Search for the cell housing the specified text and yield its [X, Y] center coordinate. 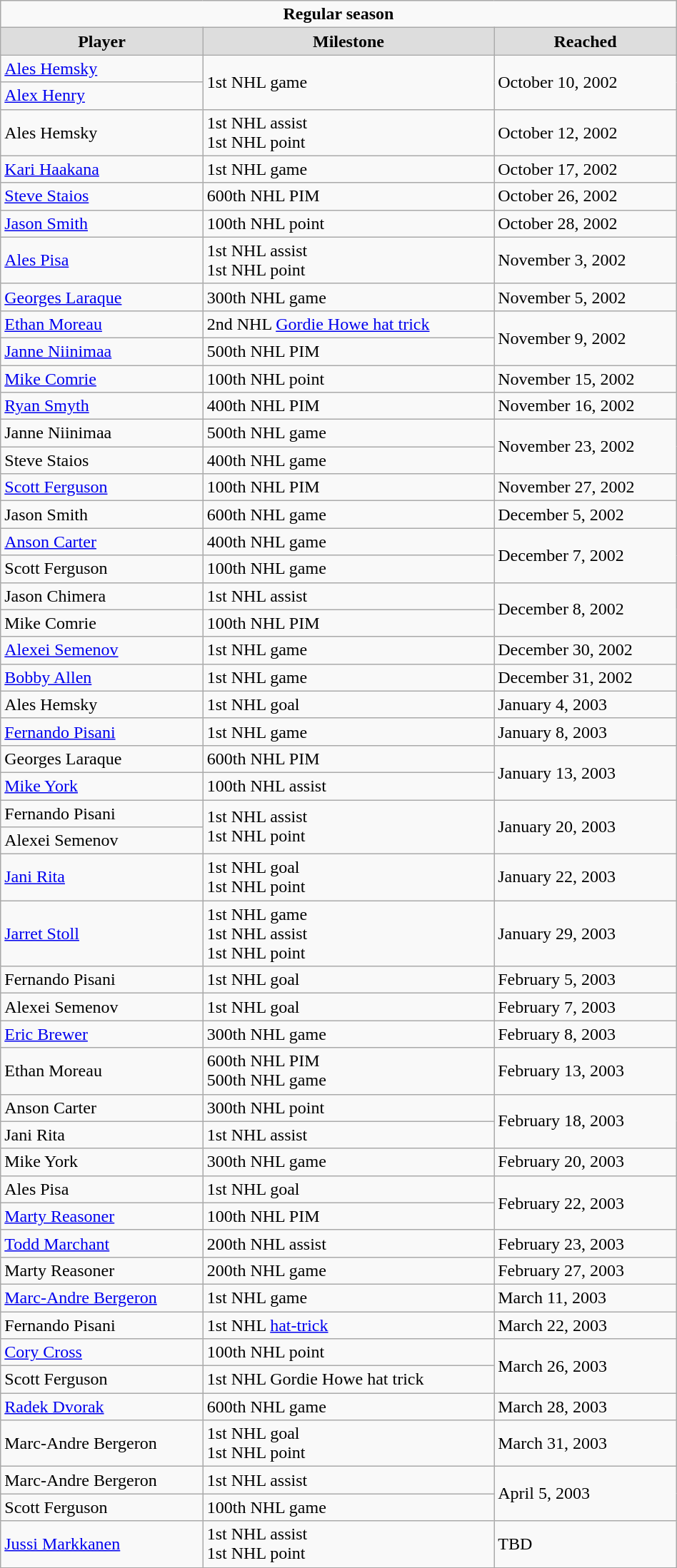
200th NHL assist [348, 1243]
March 22, 2003 [586, 1325]
1st NHL game1st NHL assist1st NHL point [348, 934]
January 8, 2003 [586, 732]
November 9, 2002 [586, 338]
March 11, 2003 [586, 1298]
January 20, 2003 [586, 826]
October 26, 2002 [586, 196]
November 16, 2002 [586, 406]
Jarret Stoll [101, 934]
Cory Cross [101, 1352]
December 8, 2002 [586, 610]
December 31, 2002 [586, 677]
February 7, 2003 [586, 1007]
100th NHL assist [348, 786]
January 22, 2003 [586, 878]
December 30, 2002 [586, 650]
October 17, 2002 [586, 169]
November 27, 2002 [586, 487]
500th NHL PIM [348, 351]
Alex Henry [101, 96]
March 28, 2003 [586, 1407]
December 5, 2002 [586, 515]
Jussi Markkanen [101, 1544]
December 7, 2002 [586, 555]
March 31, 2003 [586, 1443]
February 5, 2003 [586, 980]
Kari Haakana [101, 169]
Radek Dvorak [101, 1407]
1st NHL Gordie Howe hat trick [348, 1380]
1st NHL hat-trick [348, 1325]
400th NHL PIM [348, 406]
February 27, 2003 [586, 1270]
Reached [586, 41]
200th NHL game [348, 1270]
October 28, 2002 [586, 223]
January 4, 2003 [586, 704]
November 5, 2002 [586, 297]
November 15, 2002 [586, 379]
February 18, 2003 [586, 1121]
600th NHL PIM500th NHL game [348, 1071]
Jason Chimera [101, 596]
February 20, 2003 [586, 1162]
February 22, 2003 [586, 1203]
January 13, 2003 [586, 772]
October 10, 2002 [586, 82]
2nd NHL Gordie Howe hat trick [348, 324]
Ryan Smyth [101, 406]
November 23, 2002 [586, 447]
300th NHL point [348, 1108]
TBD [586, 1544]
February 23, 2003 [586, 1243]
Player [101, 41]
February 8, 2003 [586, 1034]
March 26, 2003 [586, 1366]
January 29, 2003 [586, 934]
Regular season [338, 14]
Bobby Allen [101, 677]
February 13, 2003 [586, 1071]
500th NHL game [348, 433]
Todd Marchant [101, 1243]
October 12, 2002 [586, 133]
November 3, 2002 [586, 260]
Eric Brewer [101, 1034]
Milestone [348, 41]
April 5, 2003 [586, 1494]
